Pinpoint the cell where the given text exists, returning its [x, y] midpoint coordinate. 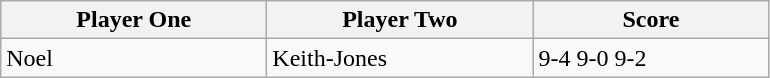
Player One [134, 20]
Keith-Jones [400, 58]
Noel [134, 58]
9-4 9-0 9-2 [651, 58]
Player Two [400, 20]
Score [651, 20]
